Return (x, y) of the center of cell containing provided text 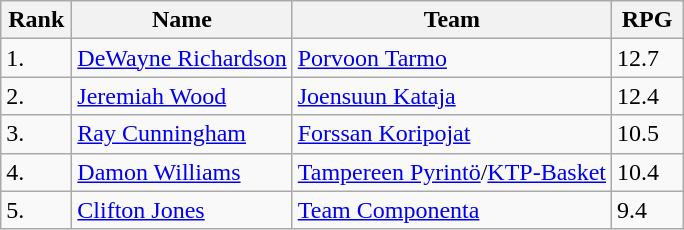
Damon Williams (182, 172)
9.4 (648, 210)
10.5 (648, 134)
Porvoon Tarmo (452, 58)
Forssan Koripojat (452, 134)
Rank (36, 20)
2. (36, 96)
Team Componenta (452, 210)
10.4 (648, 172)
Name (182, 20)
12.7 (648, 58)
Tampereen Pyrintö/KTP-Basket (452, 172)
Clifton Jones (182, 210)
Joensuun Kataja (452, 96)
Jeremiah Wood (182, 96)
3. (36, 134)
Ray Cunningham (182, 134)
RPG (648, 20)
12.4 (648, 96)
4. (36, 172)
Team (452, 20)
1. (36, 58)
DeWayne Richardson (182, 58)
5. (36, 210)
